Provide the (x, y) coordinate of the cell's center where the given text is located.  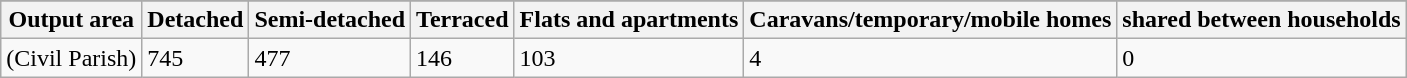
Semi-detached (330, 20)
Caravans/temporary/mobile homes (930, 20)
103 (629, 58)
477 (330, 58)
Flats and apartments (629, 20)
745 (196, 58)
4 (930, 58)
146 (462, 58)
Output area (72, 20)
Terraced (462, 20)
shared between households (1262, 20)
(Civil Parish) (72, 58)
0 (1262, 58)
Detached (196, 20)
